Determine the [X, Y] coordinate at the center of the cell enclosing the given text.  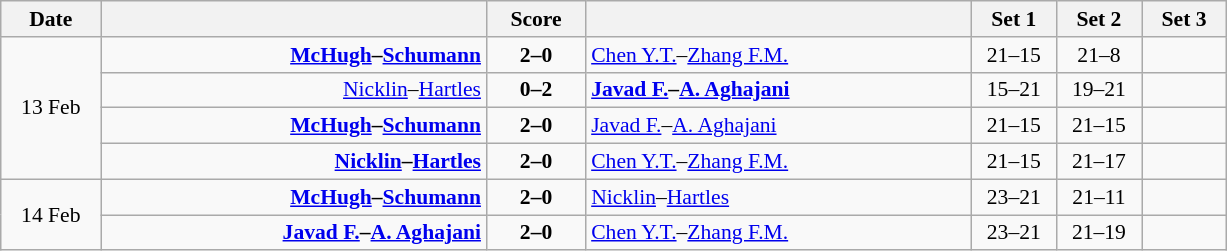
21–8 [1098, 55]
13 Feb [51, 108]
21–11 [1098, 197]
15–21 [1014, 90]
Set 1 [1014, 19]
0–2 [536, 90]
19–21 [1098, 90]
Set 3 [1184, 19]
Set 2 [1098, 19]
14 Feb [51, 214]
Date [51, 19]
Score [536, 19]
21–19 [1098, 233]
21–17 [1098, 162]
